Identify which cell holds the provided text, then report its [X, Y] central coordinate. 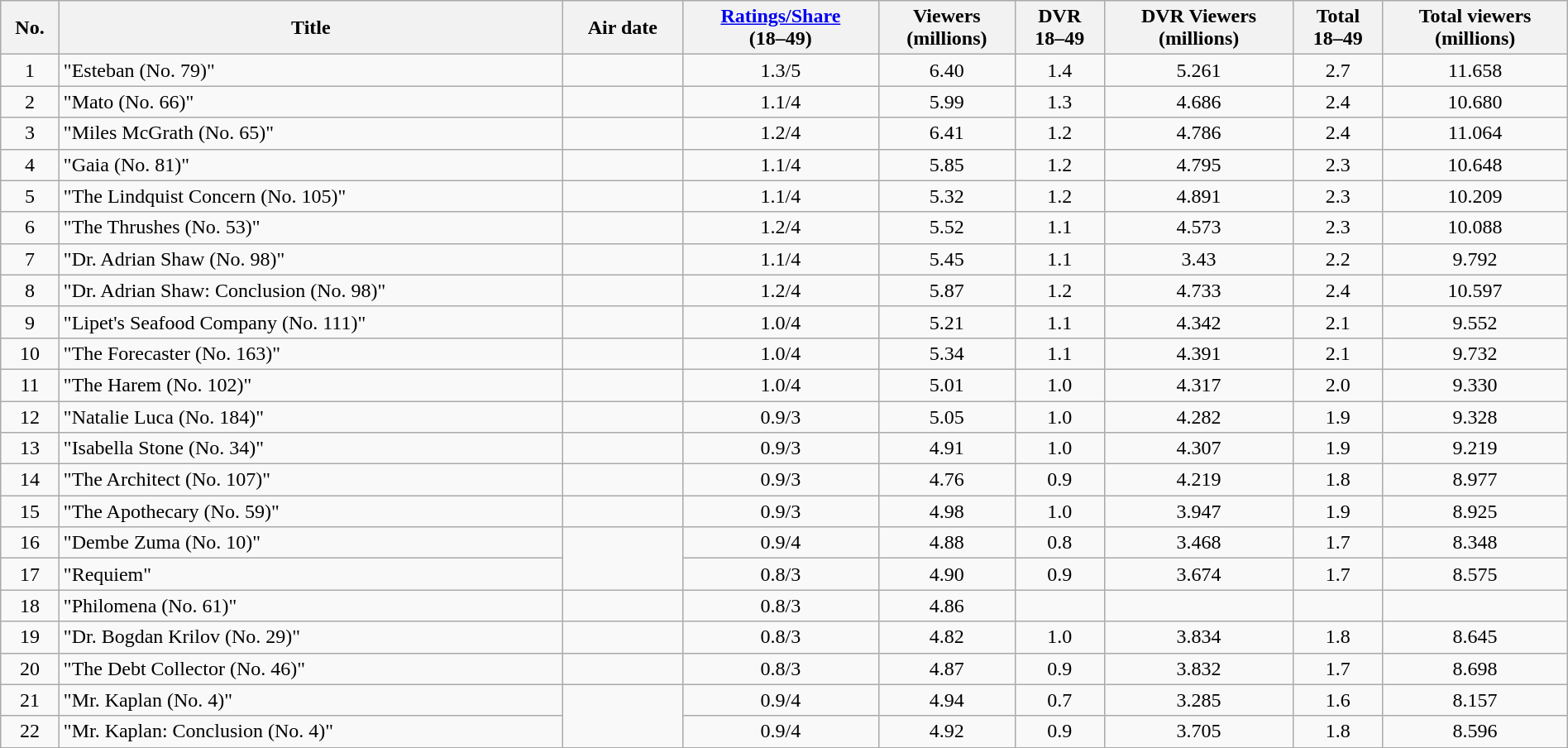
"Dr. Bogdan Krilov (No. 29)" [311, 637]
6.41 [946, 133]
4.82 [946, 637]
8.977 [1475, 480]
20 [30, 669]
5.05 [946, 416]
"Dr. Adrian Shaw: Conclusion (No. 98)" [311, 290]
6 [30, 228]
5.32 [946, 196]
8.575 [1475, 574]
14 [30, 480]
1.3 [1059, 102]
4.88 [946, 543]
4.87 [946, 669]
10 [30, 353]
10.597 [1475, 290]
16 [30, 543]
2.0 [1338, 385]
13 [30, 448]
"Dr. Adrian Shaw (No. 98)" [311, 259]
4.307 [1199, 448]
3.285 [1199, 700]
5.87 [946, 290]
11.064 [1475, 133]
Ratings/Share(18–49) [781, 28]
Viewers(millions) [946, 28]
4.733 [1199, 290]
22 [30, 731]
5.99 [946, 102]
4.891 [1199, 196]
17 [30, 574]
"Lipet's Seafood Company (No. 111)" [311, 322]
8.157 [1475, 700]
2.7 [1338, 70]
4.795 [1199, 165]
8.596 [1475, 731]
4 [30, 165]
7 [30, 259]
3.834 [1199, 637]
4.342 [1199, 322]
8.925 [1475, 511]
4.92 [946, 731]
4.573 [1199, 228]
"Mato (No. 66)" [311, 102]
4.98 [946, 511]
9.219 [1475, 448]
12 [30, 416]
Title [311, 28]
3.468 [1199, 543]
4.786 [1199, 133]
"The Architect (No. 107)" [311, 480]
6.40 [946, 70]
"The Forecaster (No. 163)" [311, 353]
9.792 [1475, 259]
9.328 [1475, 416]
3.674 [1199, 574]
0.8 [1059, 543]
2 [30, 102]
"Dembe Zuma (No. 10)" [311, 543]
4.91 [946, 448]
Total viewers(millions) [1475, 28]
8.348 [1475, 543]
10.648 [1475, 165]
"The Thrushes (No. 53)" [311, 228]
3 [30, 133]
1.6 [1338, 700]
"Mr. Kaplan: Conclusion (No. 4)" [311, 731]
1.4 [1059, 70]
"Isabella Stone (No. 34)" [311, 448]
4.76 [946, 480]
8.645 [1475, 637]
5.52 [946, 228]
"Natalie Luca (No. 184)" [311, 416]
21 [30, 700]
"Mr. Kaplan (No. 4)" [311, 700]
9.552 [1475, 322]
4.391 [1199, 353]
"The Debt Collector (No. 46)" [311, 669]
4.686 [1199, 102]
3.705 [1199, 731]
3.43 [1199, 259]
8.698 [1475, 669]
DVR18–49 [1059, 28]
10.209 [1475, 196]
9.732 [1475, 353]
5.21 [946, 322]
2.2 [1338, 259]
5.85 [946, 165]
4.282 [1199, 416]
"Philomena (No. 61)" [311, 606]
"The Lindquist Concern (No. 105)" [311, 196]
"Requiem" [311, 574]
9 [30, 322]
18 [30, 606]
5.45 [946, 259]
4.90 [946, 574]
"Miles McGrath (No. 65)" [311, 133]
"The Apothecary (No. 59)" [311, 511]
"Esteban (No. 79)" [311, 70]
1 [30, 70]
9.330 [1475, 385]
11.658 [1475, 70]
4.86 [946, 606]
4.94 [946, 700]
5.01 [946, 385]
15 [30, 511]
8 [30, 290]
4.219 [1199, 480]
10.680 [1475, 102]
No. [30, 28]
Air date [622, 28]
DVR Viewers(millions) [1199, 28]
5 [30, 196]
Total18–49 [1338, 28]
3.947 [1199, 511]
4.317 [1199, 385]
5.34 [946, 353]
"The Harem (No. 102)" [311, 385]
1.3/5 [781, 70]
3.832 [1199, 669]
19 [30, 637]
5.261 [1199, 70]
"Gaia (No. 81)" [311, 165]
11 [30, 385]
10.088 [1475, 228]
0.7 [1059, 700]
